Capture the cell that displays the provided text and extract its [x, y] central coordinate. 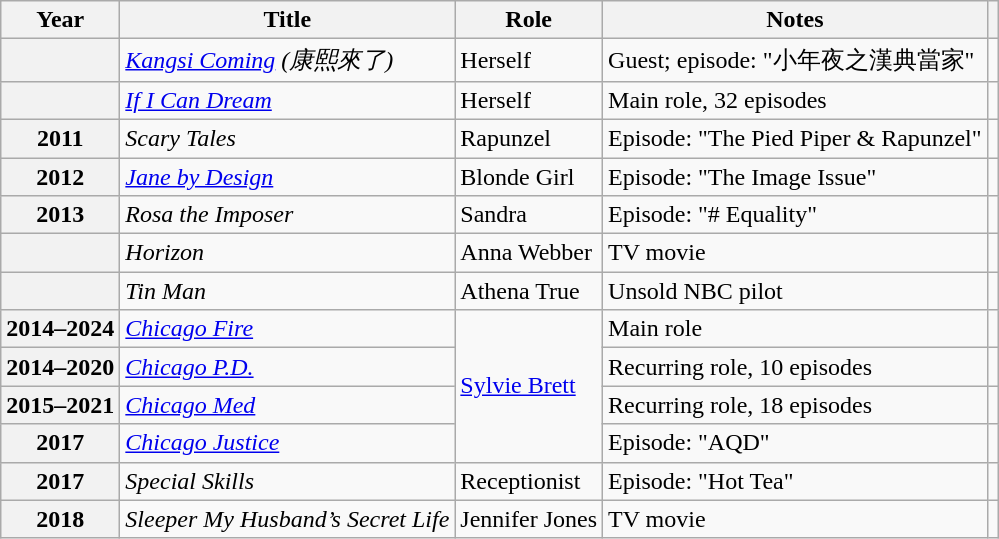
If I Can Dream [288, 100]
2014–2024 [60, 329]
Anna Webber [529, 253]
Special Skills [288, 481]
Tin Man [288, 291]
Main role, 32 episodes [796, 100]
Chicago Justice [288, 443]
Recurring role, 18 episodes [796, 405]
2014–2020 [60, 367]
Recurring role, 10 episodes [796, 367]
Jane by Design [288, 177]
Episode: "# Equality" [796, 215]
Title [288, 20]
Jennifer Jones [529, 519]
Episode: "The Image Issue" [796, 177]
Chicago Med [288, 405]
Rapunzel [529, 138]
Sandra [529, 215]
2011 [60, 138]
Episode: "Hot Tea" [796, 481]
Episode: "The Pied Piper & Rapunzel" [796, 138]
Episode: "AQD" [796, 443]
Sylvie Brett [529, 386]
Role [529, 20]
Kangsi Coming (康熙來了) [288, 60]
Main role [796, 329]
Sleeper My Husband’s Secret Life [288, 519]
Blonde Girl [529, 177]
2013 [60, 215]
Guest; episode: "小年夜之漢典當家" [796, 60]
Scary Tales [288, 138]
Rosa the Imposer [288, 215]
Horizon [288, 253]
Chicago Fire [288, 329]
Year [60, 20]
2018 [60, 519]
Athena True [529, 291]
Unsold NBC pilot [796, 291]
2015–2021 [60, 405]
Notes [796, 20]
Receptionist [529, 481]
2012 [60, 177]
Chicago P.D. [288, 367]
